Search for the cell housing the specified text and yield its [X, Y] center coordinate. 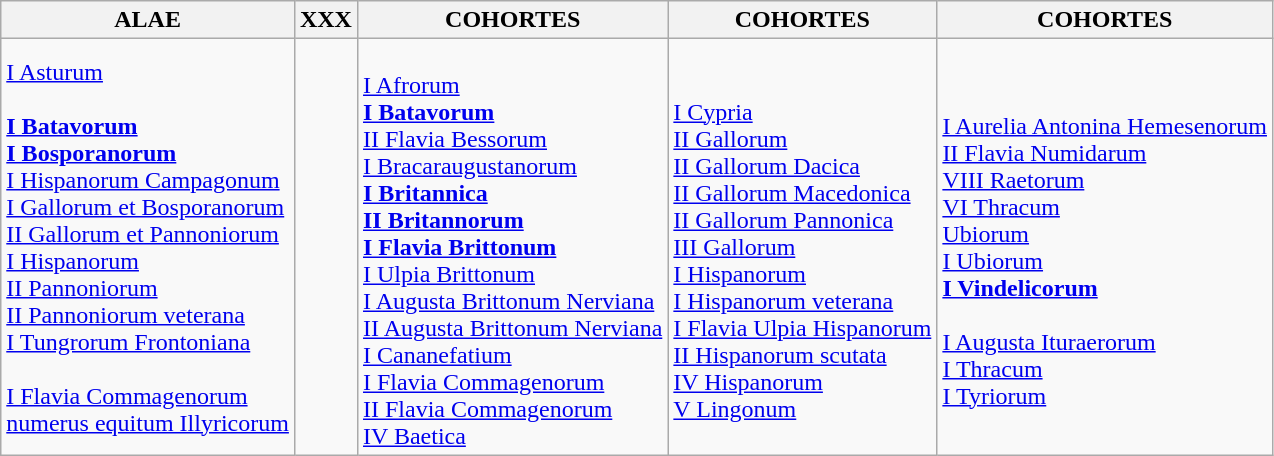
XXX [326, 20]
ALAE [148, 20]
